Return [X, Y] of the center of cell containing provided text 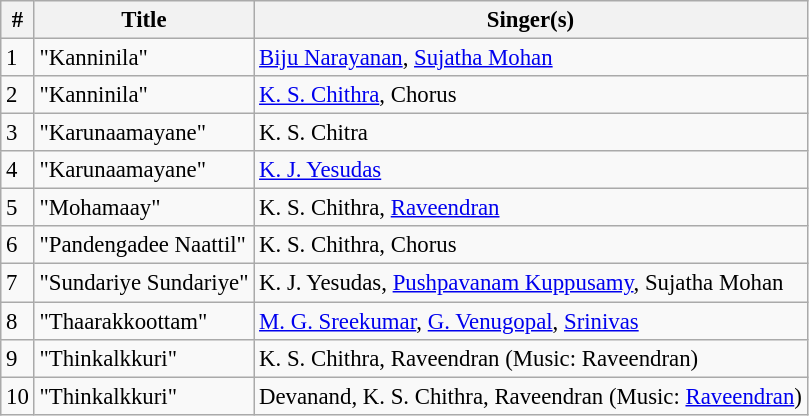
10 [18, 396]
Singer(s) [530, 20]
"Thaarakkoottam" [144, 321]
1 [18, 58]
Title [144, 20]
9 [18, 358]
Biju Narayanan, Sujatha Mohan [530, 58]
K. J. Yesudas [530, 170]
K. J. Yesudas, Pushpavanam Kuppusamy, Sujatha Mohan [530, 283]
4 [18, 170]
# [18, 20]
K. S. Chitra [530, 133]
"Mohamaay" [144, 208]
7 [18, 283]
M. G. Sreekumar, G. Venugopal, Srinivas [530, 321]
8 [18, 321]
2 [18, 95]
"Pandengadee Naattil" [144, 245]
"Sundariye Sundariye" [144, 283]
K. S. Chithra, Raveendran (Music: Raveendran) [530, 358]
Devanand, K. S. Chithra, Raveendran (Music: Raveendran) [530, 396]
K. S. Chithra, Raveendran [530, 208]
6 [18, 245]
3 [18, 133]
5 [18, 208]
